Return the [X, Y] coordinate for the center point of the cell that contains the specified text.  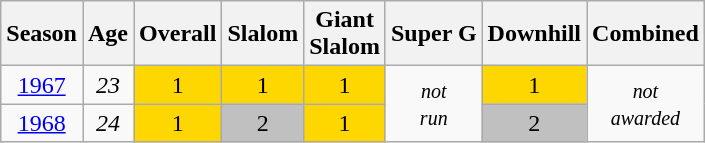
notrun [434, 104]
Downhill [534, 34]
Season [42, 34]
notawarded [646, 104]
Super G [434, 34]
1967 [42, 85]
Slalom [263, 34]
GiantSlalom [345, 34]
Age [108, 34]
23 [108, 85]
24 [108, 123]
Combined [646, 34]
Overall [178, 34]
1968 [42, 123]
